Determine the (x, y) coordinate at the center of the cell enclosing the given text.  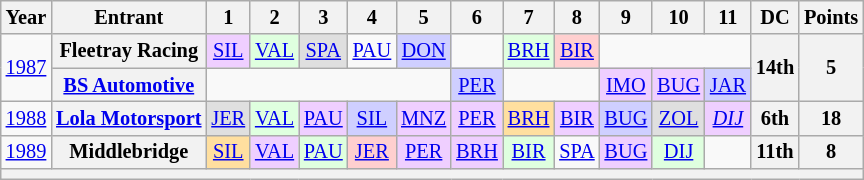
7 (529, 17)
11 (728, 17)
Lola Motorsport (128, 118)
11th (775, 152)
2 (274, 17)
1987 (26, 68)
3 (324, 17)
18 (831, 118)
4 (372, 17)
IMO (626, 85)
Points (831, 17)
DC (775, 17)
1 (228, 17)
14th (775, 68)
Year (26, 17)
9 (626, 17)
MNZ (424, 118)
Middlebridge (128, 152)
Fleetray Racing (128, 51)
1989 (26, 152)
6th (775, 118)
Entrant (128, 17)
ZOL (678, 118)
DON (424, 51)
10 (678, 17)
JAR (728, 85)
BS Automotive (128, 85)
1988 (26, 118)
6 (477, 17)
